Find where the given text appears and provide that cell's center as [x, y] coordinate. 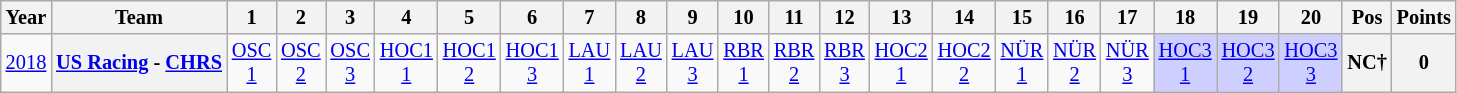
17 [1128, 17]
OSC1 [252, 63]
Team [139, 17]
7 [590, 17]
OSC2 [300, 63]
HOC12 [470, 63]
5 [470, 17]
3 [350, 17]
1 [252, 17]
0 [1424, 63]
Pos [1366, 17]
20 [1310, 17]
10 [743, 17]
2018 [26, 63]
HOC31 [1186, 63]
LAU3 [693, 63]
OSC3 [350, 63]
Points [1424, 17]
NÜR1 [1022, 63]
18 [1186, 17]
9 [693, 17]
LAU1 [590, 63]
HOC32 [1248, 63]
RBR1 [743, 63]
11 [794, 17]
LAU2 [641, 63]
HOC21 [902, 63]
8 [641, 17]
15 [1022, 17]
RBR3 [844, 63]
US Racing - CHRS [139, 63]
HOC22 [964, 63]
13 [902, 17]
HOC13 [532, 63]
HOC11 [406, 63]
RBR2 [794, 63]
12 [844, 17]
2 [300, 17]
NC† [1366, 63]
16 [1074, 17]
6 [532, 17]
NÜR2 [1074, 63]
19 [1248, 17]
HOC33 [1310, 63]
Year [26, 17]
4 [406, 17]
14 [964, 17]
NÜR3 [1128, 63]
